Return [x, y] of the center of cell containing provided text 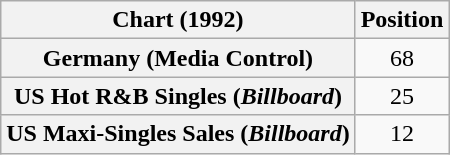
12 [402, 134]
68 [402, 58]
Germany (Media Control) [178, 58]
Position [402, 20]
US Maxi-Singles Sales (Billboard) [178, 134]
25 [402, 96]
US Hot R&B Singles (Billboard) [178, 96]
Chart (1992) [178, 20]
